Return the [X, Y] coordinate for the center point of the cell that contains the specified text.  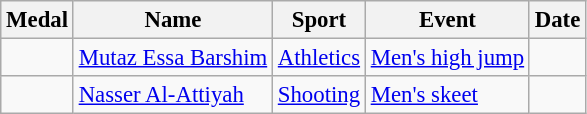
Nasser Al-Attiyah [172, 95]
Mutaz Essa Barshim [172, 58]
Sport [320, 20]
Men's skeet [447, 95]
Shooting [320, 95]
Date [557, 20]
Event [447, 20]
Medal [38, 20]
Name [172, 20]
Athletics [320, 58]
Men's high jump [447, 58]
